Provide the (x, y) coordinate of the cell's center where the given text is located.  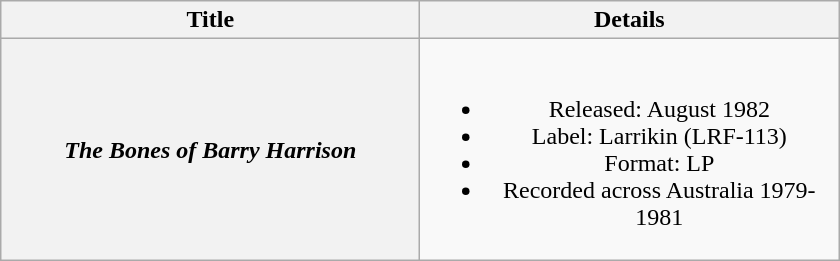
Details (630, 20)
The Bones of Barry Harrison (210, 150)
Title (210, 20)
Released: August 1982Label: Larrikin (LRF-113)Format: LPRecorded across Australia 1979-1981 (630, 150)
